Determine the [x, y] coordinate at the center of the cell enclosing the given text.  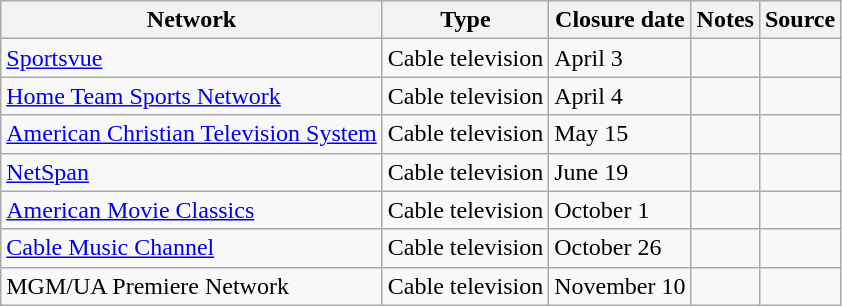
Network [192, 20]
MGM/UA Premiere Network [192, 286]
April 4 [620, 96]
October 26 [620, 248]
Cable Music Channel [192, 248]
Type [465, 20]
Home Team Sports Network [192, 96]
NetSpan [192, 172]
American Christian Television System [192, 134]
Closure date [620, 20]
June 19 [620, 172]
November 10 [620, 286]
October 1 [620, 210]
Sportsvue [192, 58]
May 15 [620, 134]
Notes [725, 20]
American Movie Classics [192, 210]
Source [800, 20]
April 3 [620, 58]
